Extract the [X, Y] coordinate from the center of the cell holding the provided text.  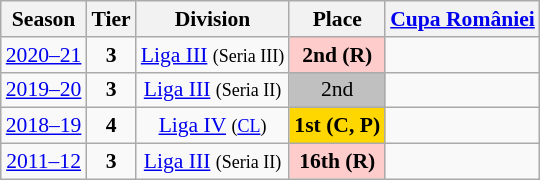
Division [213, 19]
Place [337, 19]
Liga IV (CL) [213, 126]
Season [44, 19]
Cupa României [462, 19]
4 [110, 126]
2018–19 [44, 126]
2020–21 [44, 55]
Liga III (Seria III) [213, 55]
2019–20 [44, 90]
2nd [337, 90]
16th (R) [337, 162]
2nd (R) [337, 55]
Tier [110, 19]
1st (C, P) [337, 126]
2011–12 [44, 162]
